Provide the (X, Y) coordinate of the cell's center where the given text is located.  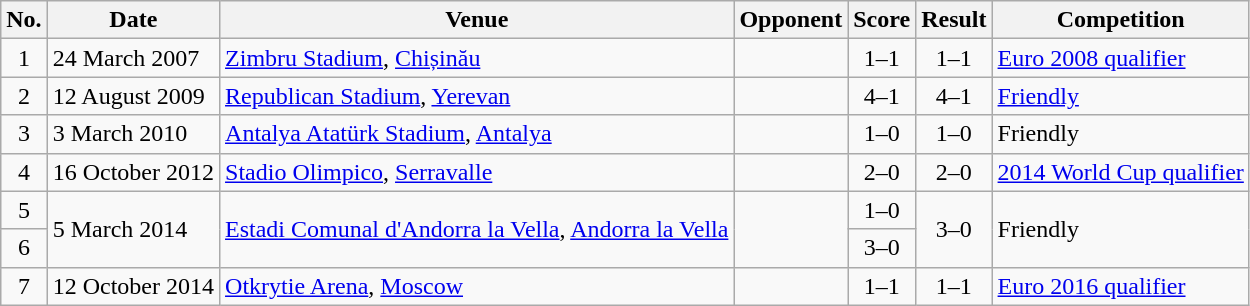
Competition (1120, 20)
Venue (477, 20)
7 (24, 286)
5 (24, 210)
4 (24, 172)
Date (133, 20)
Estadi Comunal d'Andorra la Vella, Andorra la Vella (477, 229)
3 (24, 134)
2 (24, 96)
Euro 2016 qualifier (1120, 286)
5 March 2014 (133, 229)
24 March 2007 (133, 58)
6 (24, 248)
Zimbru Stadium, Chișinău (477, 58)
Euro 2008 qualifier (1120, 58)
16 October 2012 (133, 172)
Otkrytie Arena, Moscow (477, 286)
Stadio Olimpico, Serravalle (477, 172)
Antalya Atatürk Stadium, Antalya (477, 134)
Result (954, 20)
12 August 2009 (133, 96)
12 October 2014 (133, 286)
1 (24, 58)
2014 World Cup qualifier (1120, 172)
Opponent (791, 20)
Score (882, 20)
No. (24, 20)
3 March 2010 (133, 134)
Republican Stadium, Yerevan (477, 96)
